Determine the [x, y] coordinate at the center of the cell enclosing the given text.  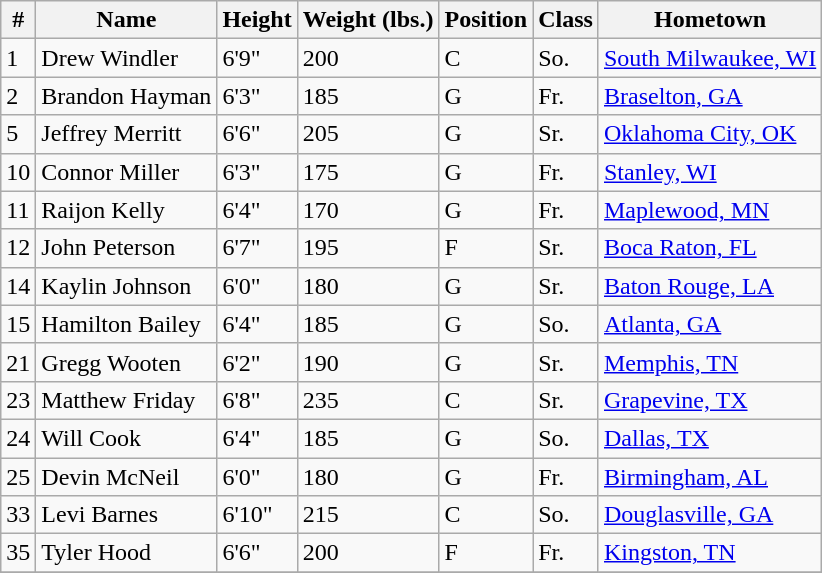
5 [18, 134]
15 [18, 324]
Maplewood, MN [710, 210]
6'8" [257, 400]
Hometown [710, 20]
Oklahoma City, OK [710, 134]
6'9" [257, 58]
John Peterson [126, 248]
Height [257, 20]
12 [18, 248]
Connor Miller [126, 172]
Hamilton Bailey [126, 324]
6'7" [257, 248]
Raijon Kelly [126, 210]
190 [368, 362]
Brandon Hayman [126, 96]
Baton Rouge, LA [710, 286]
Braselton, GA [710, 96]
25 [18, 477]
Grapevine, TX [710, 400]
Stanley, WI [710, 172]
235 [368, 400]
Tyler Hood [126, 553]
Weight (lbs.) [368, 20]
6'2" [257, 362]
175 [368, 172]
Dallas, TX [710, 438]
24 [18, 438]
205 [368, 134]
1 [18, 58]
Levi Barnes [126, 515]
Position [486, 20]
33 [18, 515]
Jeffrey Merritt [126, 134]
Will Cook [126, 438]
Drew Windler [126, 58]
Memphis, TN [710, 362]
South Milwaukee, WI [710, 58]
10 [18, 172]
Name [126, 20]
Birmingham, AL [710, 477]
Boca Raton, FL [710, 248]
# [18, 20]
Atlanta, GA [710, 324]
Gregg Wooten [126, 362]
215 [368, 515]
21 [18, 362]
23 [18, 400]
Matthew Friday [126, 400]
11 [18, 210]
35 [18, 553]
170 [368, 210]
2 [18, 96]
Douglasville, GA [710, 515]
Kaylin Johnson [126, 286]
Class [566, 20]
195 [368, 248]
14 [18, 286]
Devin McNeil [126, 477]
Kingston, TN [710, 553]
6'10" [257, 515]
